Determine the (x, y) coordinate at the center of the cell enclosing the given text.  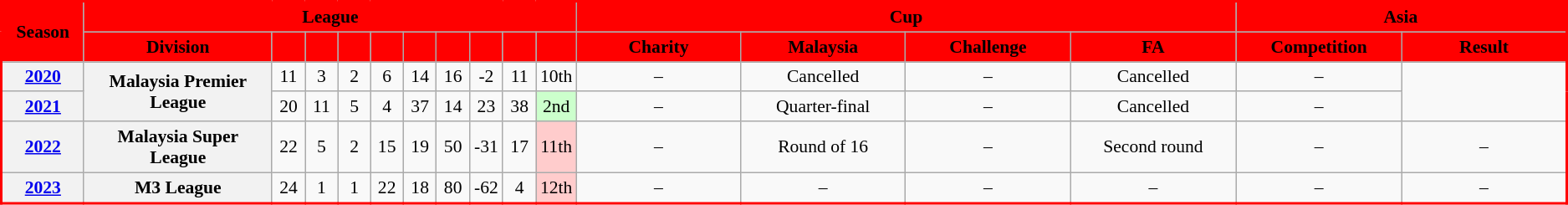
20 (288, 107)
2021 (43, 107)
Asia (1402, 17)
2020 (43, 77)
18 (420, 187)
League (329, 17)
-2 (486, 77)
24 (288, 187)
Season (43, 32)
37 (420, 107)
Malaysia Premier League (177, 92)
12th (557, 187)
11th (557, 147)
Challenge (988, 47)
FA (1152, 47)
23 (486, 107)
19 (420, 147)
16 (453, 77)
6 (386, 77)
Division (177, 47)
17 (518, 147)
50 (453, 147)
15 (386, 147)
-31 (486, 147)
2nd (557, 107)
10th (557, 77)
Quarter-final (823, 107)
-62 (486, 187)
Second round (1152, 147)
Result (1484, 47)
3 (321, 77)
Malaysia (823, 47)
Competition (1320, 47)
2022 (43, 147)
80 (453, 187)
Cup (906, 17)
2023 (43, 187)
M3 League (177, 187)
Round of 16 (823, 147)
38 (518, 107)
Charity (658, 47)
Malaysia Super League (177, 147)
